Pinpoint the cell where the given text exists, returning its (X, Y) midpoint coordinate. 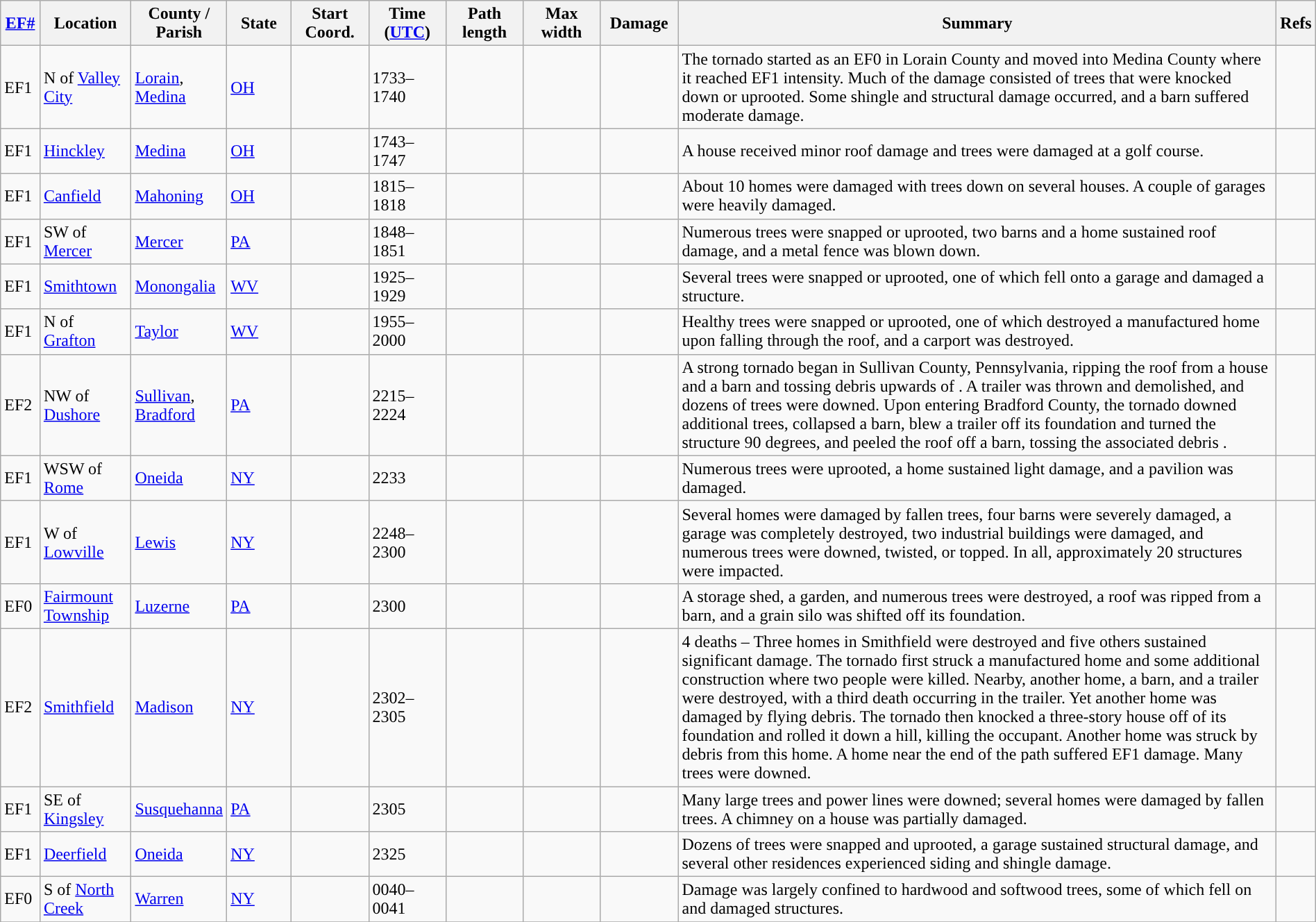
Path length (484, 24)
0040–0041 (407, 900)
1848–1851 (407, 242)
Many large trees and power lines were downed; several homes were damaged by fallen trees. A chimney on a house was partially damaged. (977, 808)
N of Grafton (85, 332)
Lorain, Medina (179, 87)
Mahoning (179, 196)
Dozens of trees were snapped and uprooted, a garage sustained structural damage, and several other residences experienced siding and shingle damage. (977, 854)
Refs (1297, 24)
1955–2000 (407, 332)
Smithfield (85, 707)
Healthy trees were snapped or uprooted, one of which destroyed a manufactured home upon falling through the roof, and a carport was destroyed. (977, 332)
Numerous trees were uprooted, a home sustained light damage, and a pavilion was damaged. (977, 478)
2302–2305 (407, 707)
WSW of Rome (85, 478)
Susquehanna (179, 808)
2325 (407, 854)
About 10 homes were damaged with trees down on several houses. A couple of garages were heavily damaged. (977, 196)
Damage (639, 24)
Damage was largely confined to hardwood and softwood trees, some of which fell on and damaged structures. (977, 900)
2233 (407, 478)
1733–1740 (407, 87)
Luzerne (179, 605)
W of Lowville (85, 542)
N of Valley City (85, 87)
Several trees were snapped or uprooted, one of which fell onto a garage and damaged a structure. (977, 286)
2215–2224 (407, 405)
Taylor (179, 332)
Medina (179, 151)
Start Coord. (330, 24)
Time (UTC) (407, 24)
Sullivan, Bradford (179, 405)
Monongalia (179, 286)
2248–2300 (407, 542)
2305 (407, 808)
2300 (407, 605)
SW of Mercer (85, 242)
1743–1747 (407, 151)
Lewis (179, 542)
Mercer (179, 242)
S of North Creek (85, 900)
NW of Dushore (85, 405)
Location (85, 24)
A storage shed, a garden, and numerous trees were destroyed, a roof was ripped from a barn, and a grain silo was shifted off its foundation. (977, 605)
Deerfield (85, 854)
A house received minor roof damage and trees were damaged at a golf course. (977, 151)
Fairmount Township (85, 605)
Madison (179, 707)
State (260, 24)
Numerous trees were snapped or uprooted, two barns and a home sustained roof damage, and a metal fence was blown down. (977, 242)
Summary (977, 24)
SE of Kingsley (85, 808)
Max width (562, 24)
1925–1929 (407, 286)
Canfield (85, 196)
Smithtown (85, 286)
County / Parish (179, 24)
1815–1818 (407, 196)
Hinckley (85, 151)
Warren (179, 900)
EF# (21, 24)
